Locate the cell with the specified text and output its [X, Y] center coordinate. 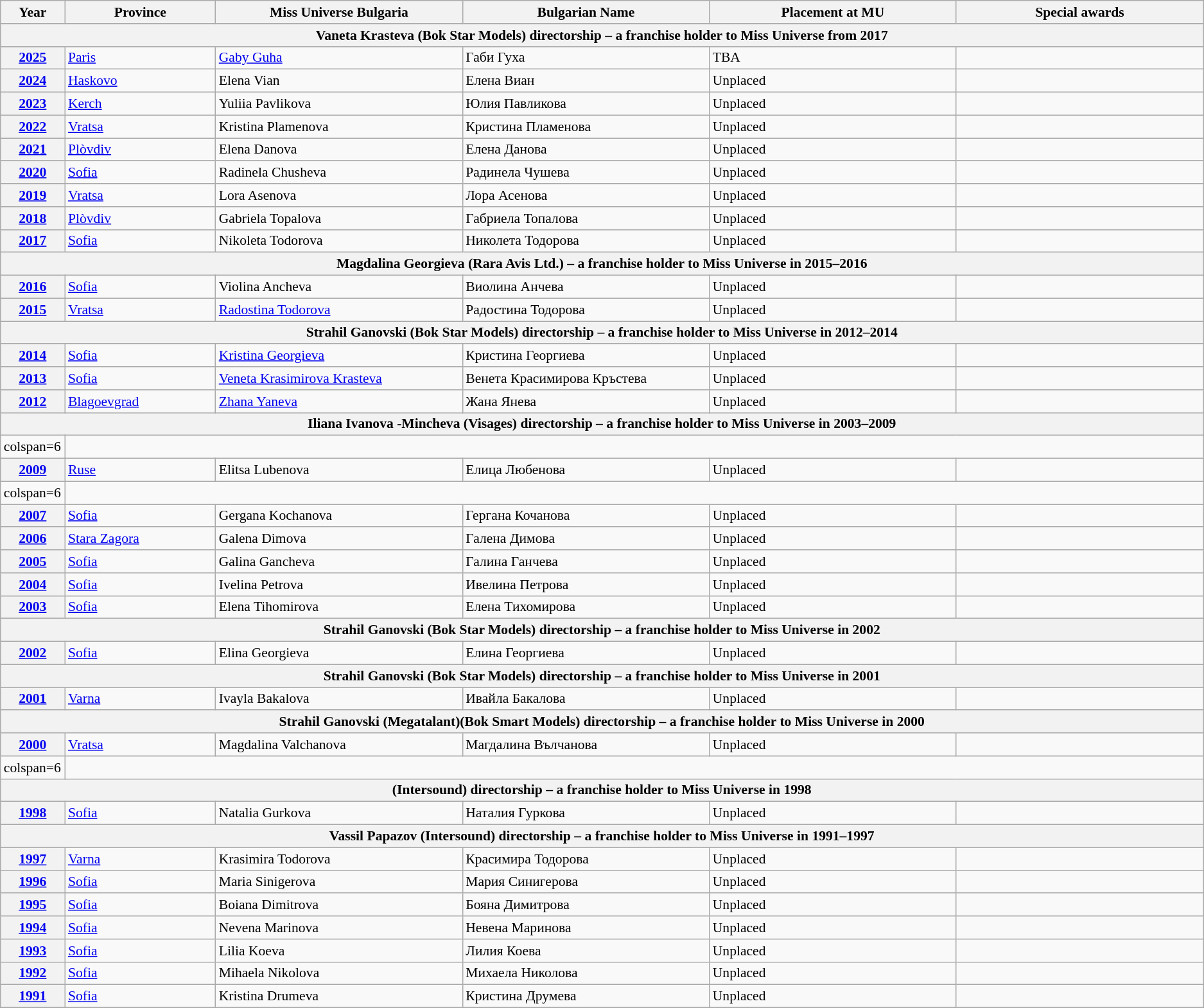
Magdalina Valchanova [339, 745]
Mihaela Nikolova [339, 973]
Виолина Анчева [586, 287]
Lilia Koeva [339, 951]
Габи Гуха [586, 58]
Наталия Гуркова [586, 813]
1991 [33, 996]
Yuliia Pavlikova [339, 104]
Ivelina Petrova [339, 585]
Красимира Тодорова [586, 859]
Elena Vian [339, 81]
2000 [33, 745]
2024 [33, 81]
1998 [33, 813]
Blagoevgrad [140, 402]
Province [140, 12]
Strahil Ganovski (Megatalant)(Bok Smart Models) directorship – a franchise holder to Miss Universe in 2000 [602, 722]
2006 [33, 539]
Iliana Ivanova -Mincheva (Visages) directorship – a franchise holder to Miss Universe in 2003–2009 [602, 424]
Радинела Чушева [586, 173]
Радостина Тодорова [586, 310]
Gaby Guha [339, 58]
2017 [33, 241]
2021 [33, 150]
(Intersound) directorship – a franchise holder to Miss Universe in 1998 [602, 790]
Galina Gancheva [339, 561]
Елена Данова [586, 150]
Елена Виан [586, 81]
2014 [33, 356]
2020 [33, 173]
2007 [33, 516]
1994 [33, 928]
Гергана Кочанова [586, 516]
Nikoleta Todorova [339, 241]
2009 [33, 470]
2016 [33, 287]
Paris [140, 58]
Year [33, 12]
Strahil Ganovski (Bok Star Models) directorship – a franchise holder to Miss Universe in 2001 [602, 676]
Bulgarian Name [586, 12]
Zhana Yaneva [339, 402]
1995 [33, 905]
Кристина Друмева [586, 996]
Gabriela Topalova [339, 218]
Galena Dimova [339, 539]
Natalia Gurkova [339, 813]
Elitsa Lubenova [339, 470]
Magdalina Georgieva (Rara Avis Ltd.) – a franchise holder to Miss Universe in 2015–2016 [602, 264]
2004 [33, 585]
Мария Синигерова [586, 882]
Kristina Drumeva [339, 996]
Nevena Marinova [339, 928]
Kristina Plamenova [339, 127]
Ивайла Бакалова [586, 699]
Haskovo [140, 81]
Ивелина Петрова [586, 585]
Krasimira Todorova [339, 859]
Placement at MU [833, 12]
1997 [33, 859]
Strahil Ganovski (Bok Star Models) directorship – a franchise holder to Miss Universe in 2002 [602, 630]
Strahil Ganovski (Bok Star Models) directorship – a franchise holder to Miss Universe in 2012–2014 [602, 333]
Николета Тодорова [586, 241]
Vassil Papazov (Intersound) directorship – a franchise holder to Miss Universe in 1991–1997 [602, 836]
2005 [33, 561]
Gergana Kochanova [339, 516]
Елена Тихомирова [586, 607]
Лилия Коева [586, 951]
1993 [33, 951]
Венета Красимирова Кръстева [586, 378]
TBA [833, 58]
Elina Georgieva [339, 653]
2012 [33, 402]
Kristina Georgieva [339, 356]
Kerch [140, 104]
2015 [33, 310]
Stara Zagora [140, 539]
Elena Tihomirova [339, 607]
Кристина Георгиева [586, 356]
Vaneta Krasteva (Bok Star Models) directorship – a franchise holder to Miss Universe from 2017 [602, 35]
2025 [33, 58]
2002 [33, 653]
2013 [33, 378]
Елица Любенова [586, 470]
Юлия Павликова [586, 104]
Miss Universe Bulgaria [339, 12]
Radostina Todorova [339, 310]
Галена Димова [586, 539]
1996 [33, 882]
Елина Георгиева [586, 653]
Магдалина Вълчанова [586, 745]
Ruse [140, 470]
2023 [33, 104]
Maria Sinigerova [339, 882]
Лора Асенова [586, 195]
Галина Ганчева [586, 561]
2001 [33, 699]
Special awards [1079, 12]
Veneta Krasimirova Krasteva [339, 378]
Жана Янева [586, 402]
Невена Маринова [586, 928]
2018 [33, 218]
Ivayla Bakalova [339, 699]
2022 [33, 127]
Бояна Димитрова [586, 905]
2019 [33, 195]
Radinela Chusheva [339, 173]
Violina Ancheva [339, 287]
2003 [33, 607]
1992 [33, 973]
Габриела Топалова [586, 218]
Михаела Николова [586, 973]
Boiana Dimitrova [339, 905]
Elena Danova [339, 150]
Lora Asenova [339, 195]
Кристина Пламенова [586, 127]
